For the text-containing cell, return its midpoint in [x, y] coordinate format. 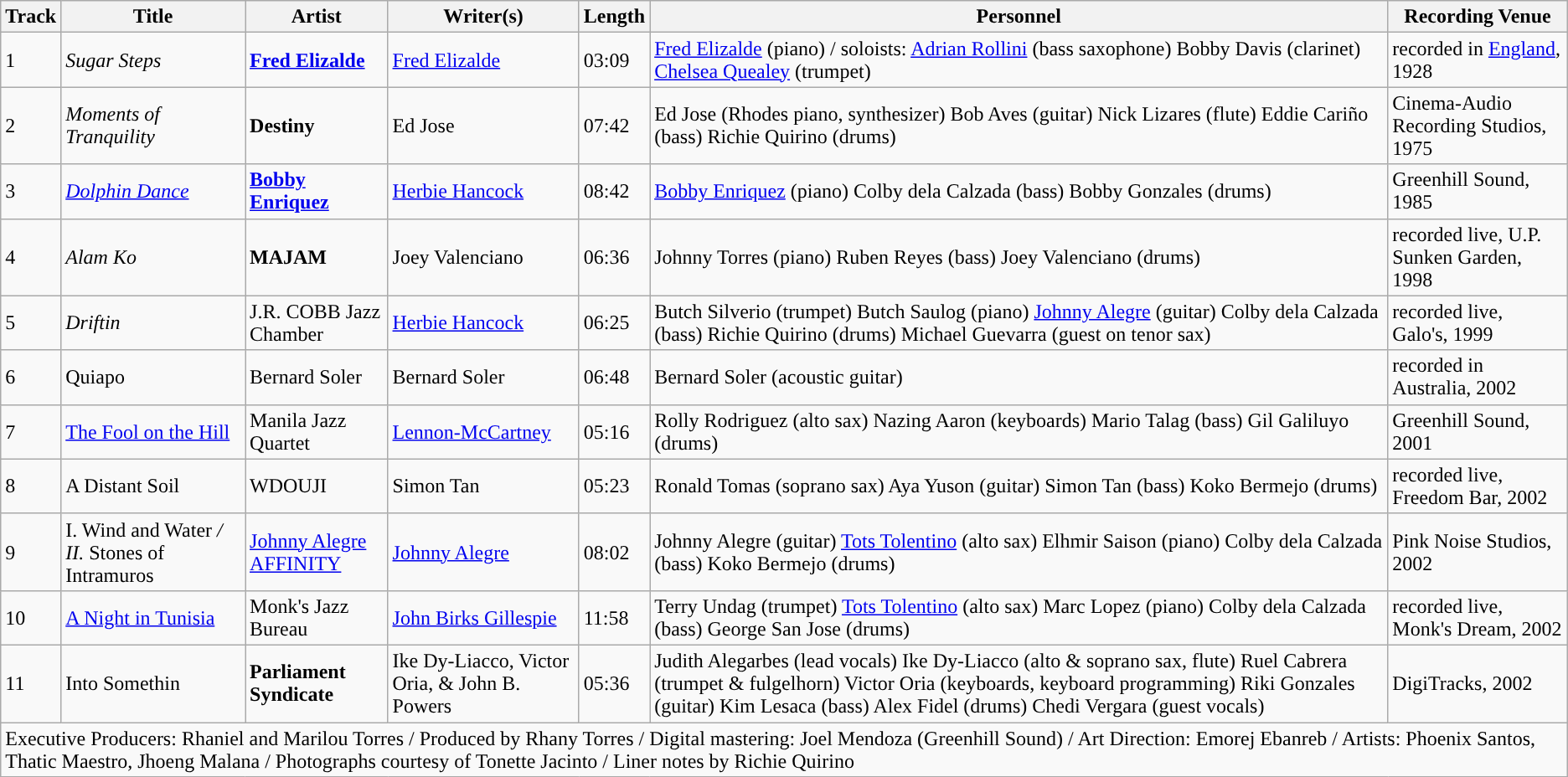
07:42 [614, 126]
05:23 [614, 486]
Bobby Enriquez (piano) Colby dela Calzada (bass) Bobby Gonzales (drums) [1019, 191]
11:58 [614, 618]
Personnel [1019, 17]
Sugar Steps [153, 60]
Into Somethin [153, 683]
Destiny [317, 126]
Simon Tan [483, 486]
recorded in Australia, 2002 [1478, 377]
08:02 [614, 552]
06:25 [614, 323]
Terry Undag (trumpet) Tots Tolentino (alto sax) Marc Lopez (piano) Colby dela Calzada (bass) George San Jose (drums) [1019, 618]
11 [31, 683]
The Fool on the Hill [153, 432]
Parliament Syndicate [317, 683]
Bobby Enriquez [317, 191]
Quiapo [153, 377]
Greenhill Sound, 1985 [1478, 191]
recorded live, U.P. Sunken Garden, 1998 [1478, 257]
Moments of Tranquility [153, 126]
Johnny Torres (piano) Ruben Reyes (bass) Joey Valenciano (drums) [1019, 257]
Manila Jazz Quartet [317, 432]
Writer(s) [483, 17]
MAJAM [317, 257]
4 [31, 257]
7 [31, 432]
I. Wind and Water / II. Stones of Intramuros [153, 552]
10 [31, 618]
Bernard Soler (acoustic guitar) [1019, 377]
recorded live, Monk's Dream, 2002 [1478, 618]
Ed Jose (Rhodes piano, synthesizer) Bob Aves (guitar) Nick Lizares (flute) Eddie Cariño (bass) Richie Quirino (drums) [1019, 126]
Ronald Tomas (soprano sax) Aya Yuson (guitar) Simon Tan (bass) Koko Bermejo (drums) [1019, 486]
John Birks Gillespie [483, 618]
Ed Jose [483, 126]
Driftin [153, 323]
DigiTracks, 2002 [1478, 683]
Title [153, 17]
Johnny Alegre (guitar) Tots Tolentino (alto sax) Elhmir Saison (piano) Colby dela Calzada (bass) Koko Bermejo (drums) [1019, 552]
Johnny Alegre AFFINITY [317, 552]
06:36 [614, 257]
Track [31, 17]
A Night in Tunisia [153, 618]
Alam Ko [153, 257]
Monk's Jazz Bureau [317, 618]
5 [31, 323]
recorded live, Galo's, 1999 [1478, 323]
2 [31, 126]
08:42 [614, 191]
Artist [317, 17]
Cinema-Audio Recording Studios, 1975 [1478, 126]
Joey Valenciano [483, 257]
A Distant Soil [153, 486]
05:16 [614, 432]
WDOUJI [317, 486]
Fred Elizalde (piano) / soloists: Adrian Rollini (bass saxophone) Bobby Davis (clarinet) Chelsea Quealey (trumpet) [1019, 60]
05:36 [614, 683]
Length [614, 17]
3 [31, 191]
8 [31, 486]
06:48 [614, 377]
J.R. COBB Jazz Chamber [317, 323]
1 [31, 60]
Lennon-McCartney [483, 432]
recorded in England, 1928 [1478, 60]
Rolly Rodriguez (alto sax) Nazing Aaron (keyboards) Mario Talag (bass) Gil Galiluyo (drums) [1019, 432]
Greenhill Sound, 2001 [1478, 432]
Johnny Alegre [483, 552]
recorded live, Freedom Bar, 2002 [1478, 486]
03:09 [614, 60]
9 [31, 552]
Dolphin Dance [153, 191]
6 [31, 377]
Pink Noise Studios, 2002 [1478, 552]
Ike Dy-Liacco, Victor Oria, & John B. Powers [483, 683]
Recording Venue [1478, 17]
